Search for the cell housing the specified text and yield its (X, Y) center coordinate. 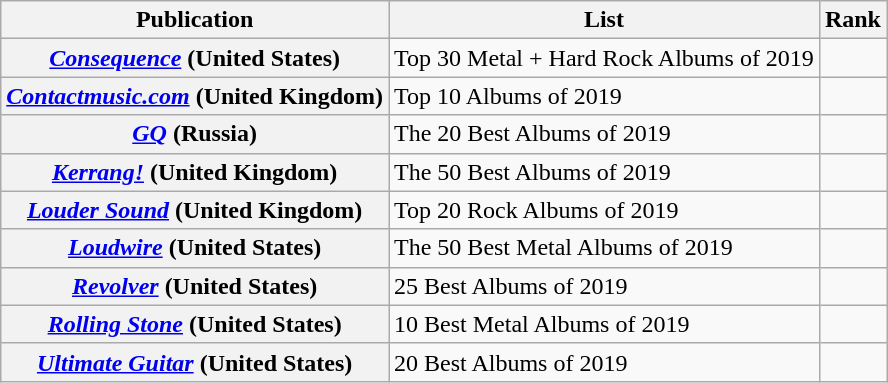
The 50 Best Albums of 2019 (604, 172)
20 Best Albums of 2019 (604, 362)
Top 20 Rock Albums of 2019 (604, 210)
Consequence (United States) (195, 58)
Rank (852, 20)
Top 10 Albums of 2019 (604, 96)
Ultimate Guitar (United States) (195, 362)
List (604, 20)
The 20 Best Albums of 2019 (604, 134)
Kerrang! (United Kingdom) (195, 172)
Louder Sound (United Kingdom) (195, 210)
GQ (Russia) (195, 134)
Rolling Stone (United States) (195, 324)
Top 30 Metal + Hard Rock Albums of 2019 (604, 58)
25 Best Albums of 2019 (604, 286)
Loudwire (United States) (195, 248)
Revolver (United States) (195, 286)
The 50 Best Metal Albums of 2019 (604, 248)
10 Best Metal Albums of 2019 (604, 324)
Contactmusic.com (United Kingdom) (195, 96)
Publication (195, 20)
